Provide the (X, Y) coordinate of the cell's center where the given text is located.  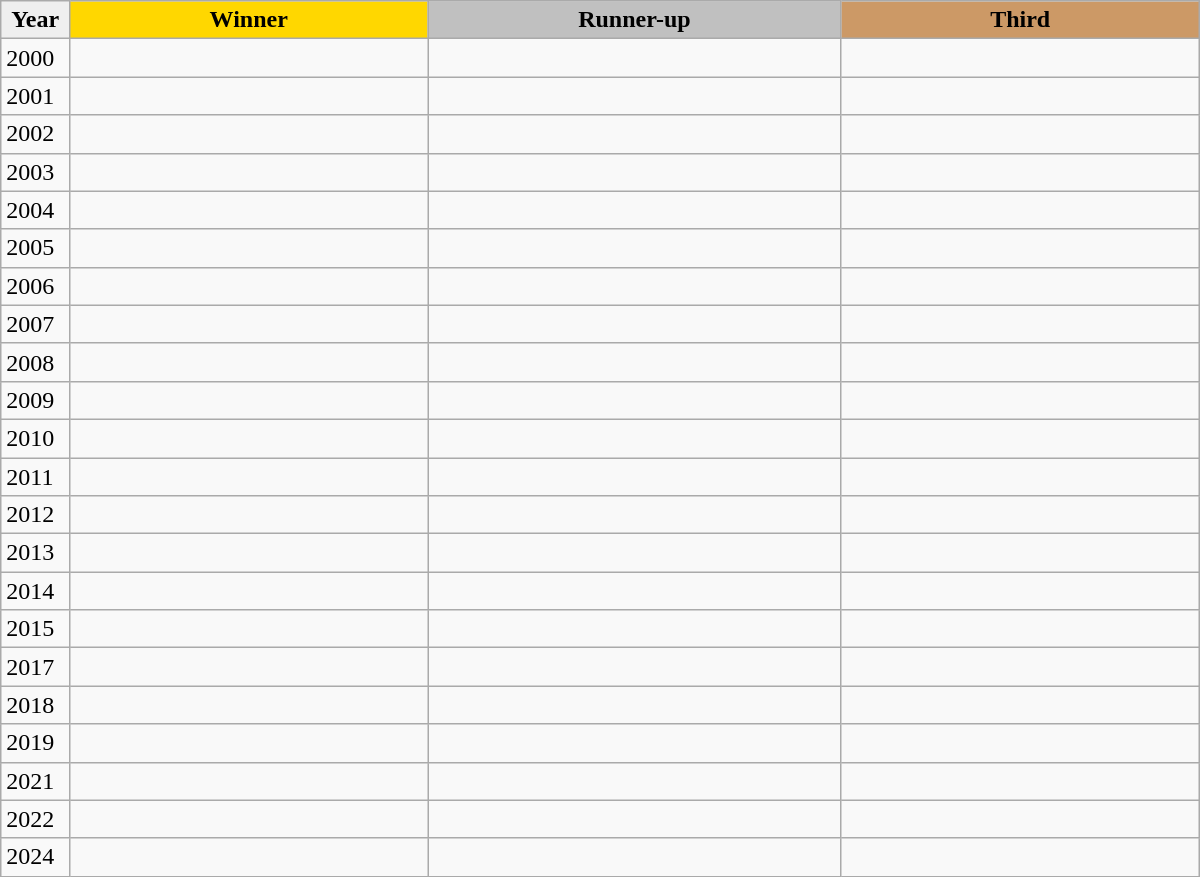
2007 (36, 324)
2024 (36, 857)
2013 (36, 553)
2017 (36, 667)
Runner-up (634, 20)
2000 (36, 58)
2005 (36, 248)
Year (36, 20)
2004 (36, 210)
2009 (36, 400)
2001 (36, 96)
Winner (249, 20)
2012 (36, 515)
2018 (36, 705)
2014 (36, 591)
2003 (36, 172)
2008 (36, 362)
2019 (36, 743)
2011 (36, 477)
2022 (36, 819)
2015 (36, 629)
2021 (36, 781)
2002 (36, 134)
Third (1020, 20)
2006 (36, 286)
2010 (36, 438)
